Find where the given text appears and provide that cell's center as (x, y) coordinate. 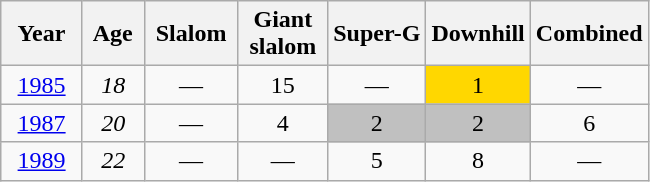
Combined (589, 34)
1987 (42, 123)
5 (377, 161)
4 (283, 123)
Super-G (377, 34)
1989 (42, 161)
1 (478, 85)
6 (589, 123)
22 (113, 161)
20 (113, 123)
Slalom (191, 34)
Year (42, 34)
18 (113, 85)
8 (478, 161)
Age (113, 34)
1985 (42, 85)
Giant slalom (283, 34)
Downhill (478, 34)
15 (283, 85)
